For the text-containing cell, return its midpoint in (x, y) coordinate format. 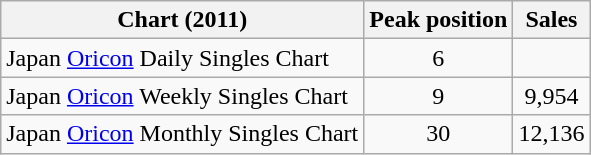
Japan Oricon Weekly Singles Chart (182, 96)
9,954 (552, 96)
9 (438, 96)
Japan Oricon Monthly Singles Chart (182, 134)
Peak position (438, 20)
Chart (2011) (182, 20)
12,136 (552, 134)
Sales (552, 20)
6 (438, 58)
Japan Oricon Daily Singles Chart (182, 58)
30 (438, 134)
